Pinpoint the cell where the given text exists, returning its (x, y) midpoint coordinate. 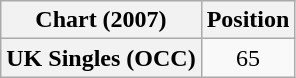
Position (248, 20)
Chart (2007) (101, 20)
UK Singles (OCC) (101, 58)
65 (248, 58)
